Capture the cell that displays the provided text and extract its (X, Y) central coordinate. 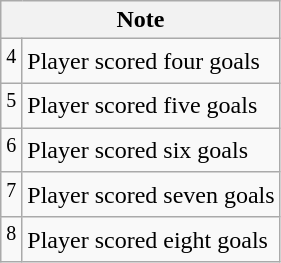
5 (12, 106)
Note (140, 20)
Player scored eight goals (151, 240)
7 (12, 194)
6 (12, 150)
Player scored four goals (151, 62)
4 (12, 62)
8 (12, 240)
Player scored seven goals (151, 194)
Player scored five goals (151, 106)
Player scored six goals (151, 150)
